Detect which cell encompasses the target text, then output its (X, Y) center coordinate. 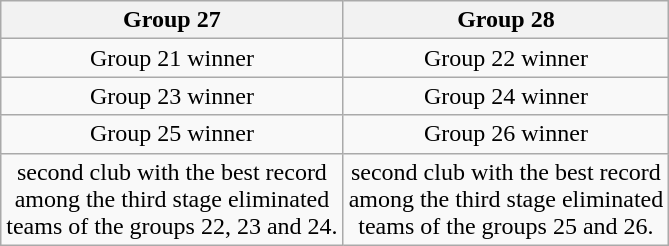
Group 24 winner (506, 96)
Group 23 winner (172, 96)
Group 27 (172, 20)
Group 22 winner (506, 58)
Group 25 winner (172, 134)
second club with the best record among the third stage eliminated teams of the groups 25 and 26. (506, 199)
Group 28 (506, 20)
Group 26 winner (506, 134)
Group 21 winner (172, 58)
second club with the best record among the third stage eliminated teams of the groups 22, 23 and 24. (172, 199)
